Identify which cell holds the provided text, then report its (X, Y) central coordinate. 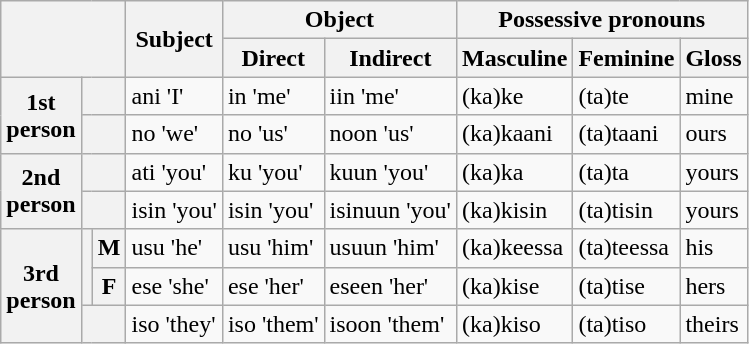
ati 'you' (174, 172)
hers (714, 286)
isoon 'them' (390, 324)
Direct (273, 58)
(ta)tisin (626, 210)
2ndperson (41, 191)
(ka)kisin (514, 210)
1stperson (41, 115)
ani 'I' (174, 96)
F (109, 286)
M (109, 248)
(ka)keessa (514, 248)
Subject (174, 39)
no 'we' (174, 134)
usu 'he' (174, 248)
(ta)taani (626, 134)
Gloss (714, 58)
(ka)ke (514, 96)
Feminine (626, 58)
Indirect (390, 58)
Object (339, 20)
usuun 'him' (390, 248)
noon 'us' (390, 134)
theirs (714, 324)
Possessive pronouns (602, 20)
ese 'her' (273, 286)
iin 'me' (390, 96)
mine (714, 96)
(ka)kise (514, 286)
ese 'she' (174, 286)
ku 'you' (273, 172)
eseen 'her' (390, 286)
(ta)tiso (626, 324)
usu 'him' (273, 248)
(ka)kiso (514, 324)
(ta)teessa (626, 248)
(ta)ta (626, 172)
(ta)tise (626, 286)
isinuun 'you' (390, 210)
iso 'they' (174, 324)
Masculine (514, 58)
his (714, 248)
ours (714, 134)
(ka)ka (514, 172)
iso 'them' (273, 324)
kuun 'you' (390, 172)
3rdperson (41, 286)
no 'us' (273, 134)
(ka)kaani (514, 134)
in 'me' (273, 96)
(ta)te (626, 96)
